Capture the cell that displays the provided text and extract its [X, Y] central coordinate. 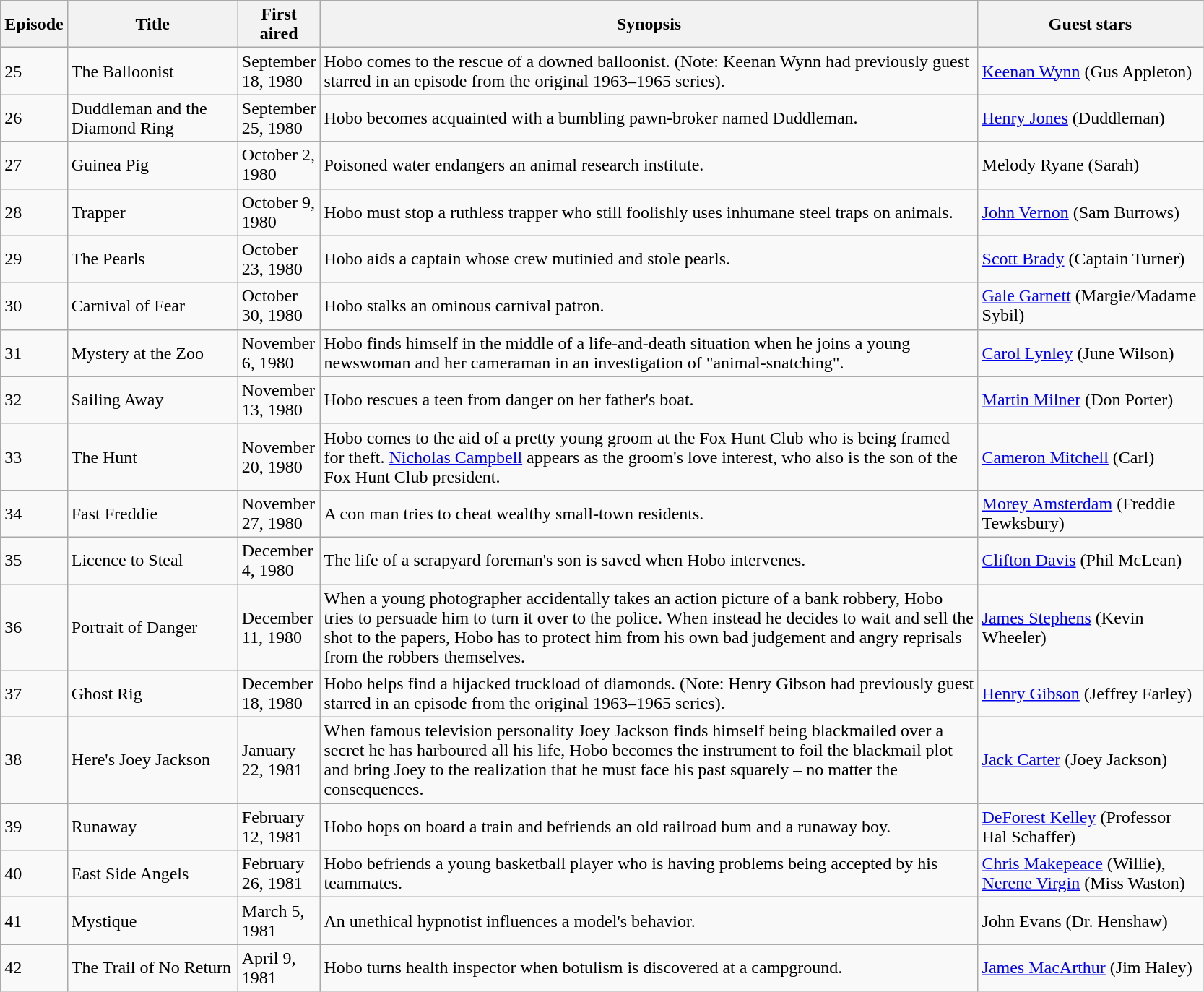
Hobo comes to the rescue of a downed balloonist. (Note: Keenan Wynn had previously guest starred in an episode from the original 1963–1965 series). [649, 71]
Portrait of Danger [152, 627]
October 30, 1980 [279, 306]
31 [34, 353]
Melody Ryane (Sarah) [1091, 165]
The Balloonist [152, 71]
Henry Jones (Duddleman) [1091, 118]
Hobo must stop a ruthless trapper who still foolishly uses inhumane steel traps on animals. [649, 212]
October 23, 1980 [279, 259]
Hobo hops on board a train and befriends an old railroad bum and a runaway boy. [649, 827]
Clifton Davis (Phil McLean) [1091, 561]
Sailing Away [152, 400]
Mystique [152, 920]
Poisoned water endangers an animal research institute. [649, 165]
32 [34, 400]
Cameron Mitchell (Carl) [1091, 457]
Keenan Wynn (Gus Appleton) [1091, 71]
James MacArthur (Jim Haley) [1091, 968]
33 [34, 457]
DeForest Kelley (Professor Hal Schaffer) [1091, 827]
37 [34, 694]
November 13, 1980 [279, 400]
Runaway [152, 827]
Martin Milner (Don Porter) [1091, 400]
December 11, 1980 [279, 627]
April 9, 1981 [279, 968]
September 18, 1980 [279, 71]
Hobo becomes acquainted with a bumbling pawn-broker named Duddleman. [649, 118]
35 [34, 561]
The life of a scrapyard foreman's son is saved when Hobo intervenes. [649, 561]
28 [34, 212]
The Pearls [152, 259]
Hobo turns health inspector when botulism is discovered at a campground. [649, 968]
A con man tries to cheat wealthy small-town residents. [649, 513]
John Vernon (Sam Burrows) [1091, 212]
Morey Amsterdam (Freddie Tewksbury) [1091, 513]
October 2, 1980 [279, 165]
First aired [279, 25]
Here's Joey Jackson [152, 760]
The Hunt [152, 457]
Carol Lynley (June Wilson) [1091, 353]
27 [34, 165]
February 12, 1981 [279, 827]
Guest stars [1091, 25]
December 18, 1980 [279, 694]
39 [34, 827]
Hobo helps find a hijacked truckload of diamonds. (Note: Henry Gibson had previously guest starred in an episode from the original 1963–1965 series). [649, 694]
John Evans (Dr. Henshaw) [1091, 920]
James Stephens (Kevin Wheeler) [1091, 627]
Ghost Rig [152, 694]
February 26, 1981 [279, 874]
Synopsis [649, 25]
November 20, 1980 [279, 457]
Trapper [152, 212]
Guinea Pig [152, 165]
Title [152, 25]
40 [34, 874]
26 [34, 118]
Henry Gibson (Jeffrey Farley) [1091, 694]
Hobo aids a captain whose crew mutinied and stole pearls. [649, 259]
Duddleman and the Diamond Ring [152, 118]
41 [34, 920]
November 6, 1980 [279, 353]
Hobo befriends a young basketball player who is having problems being accepted by his teammates. [649, 874]
42 [34, 968]
September 25, 1980 [279, 118]
Fast Freddie [152, 513]
The Trail of No Return [152, 968]
Jack Carter (Joey Jackson) [1091, 760]
25 [34, 71]
Mystery at the Zoo [152, 353]
Hobo stalks an ominous carnival patron. [649, 306]
East Side Angels [152, 874]
Carnival of Fear [152, 306]
Gale Garnett (Margie/Madame Sybil) [1091, 306]
36 [34, 627]
January 22, 1981 [279, 760]
30 [34, 306]
Episode [34, 25]
Scott Brady (Captain Turner) [1091, 259]
29 [34, 259]
Hobo rescues a teen from danger on her father's boat. [649, 400]
March 5, 1981 [279, 920]
December 4, 1980 [279, 561]
38 [34, 760]
November 27, 1980 [279, 513]
October 9, 1980 [279, 212]
Chris Makepeace (Willie), Nerene Virgin (Miss Waston) [1091, 874]
An unethical hypnotist influences a model's behavior. [649, 920]
Licence to Steal [152, 561]
34 [34, 513]
